Provide the [x, y] coordinate of the cell's center where the given text is located.  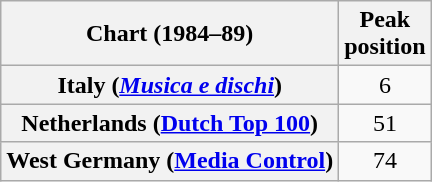
6 [385, 85]
West Germany (Media Control) [170, 161]
51 [385, 123]
Chart (1984–89) [170, 34]
74 [385, 161]
Italy (Musica e dischi) [170, 85]
Netherlands (Dutch Top 100) [170, 123]
Peakposition [385, 34]
